Return [x, y] of the center of cell containing provided text 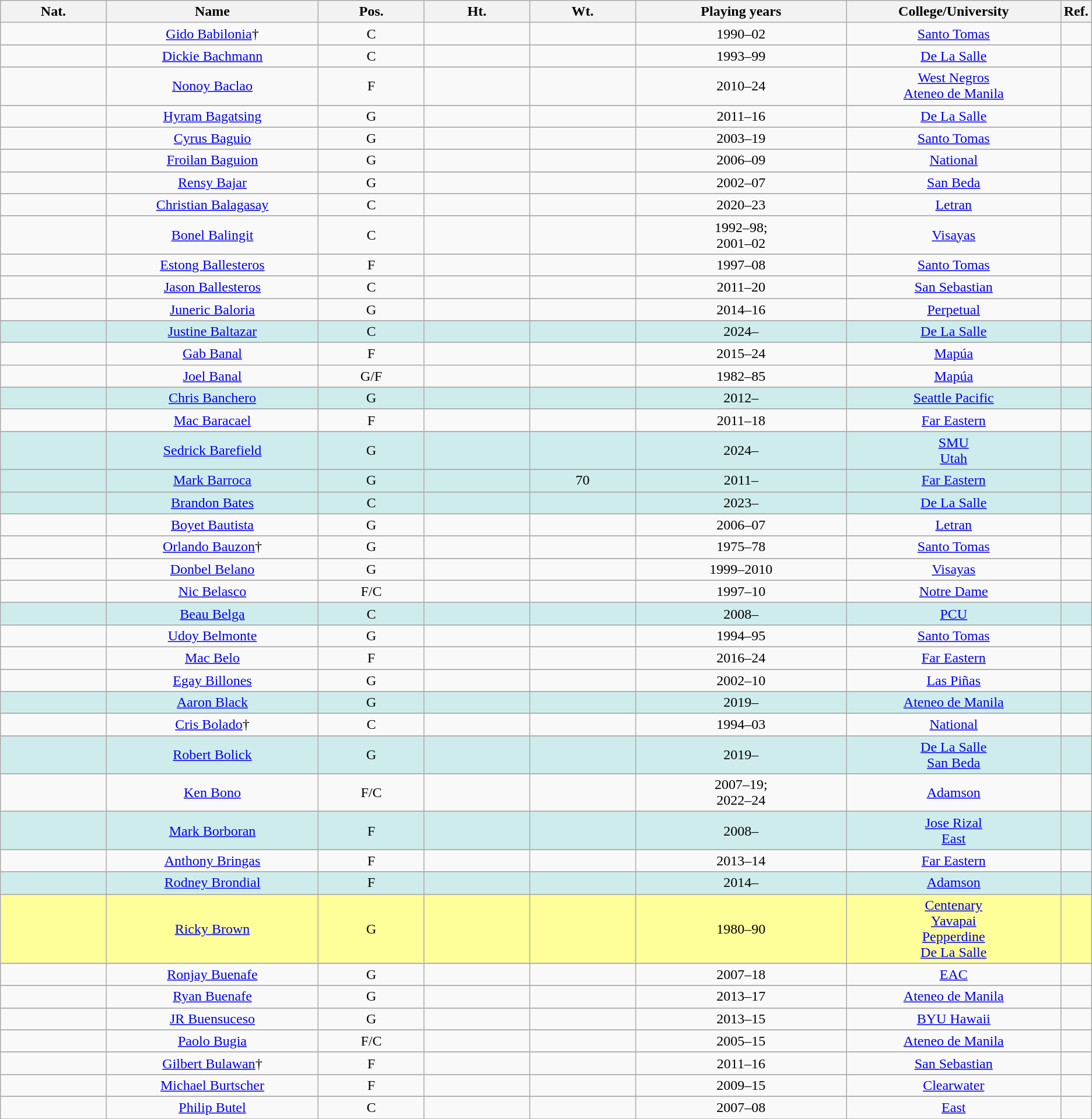
Mark Borboran [212, 830]
2023– [741, 503]
Jose RizalEast [953, 830]
Donbel Belano [212, 569]
Clearwater [953, 1085]
Mac Belo [212, 658]
SMUUtah [953, 450]
Ht. [477, 12]
2013–14 [741, 861]
Christian Balagasay [212, 205]
Estong Ballesteros [212, 265]
1999–2010 [741, 569]
Pos. [371, 12]
2002–07 [741, 183]
De La SalleSan Beda [953, 755]
PCU [953, 613]
Juneric Baloria [212, 310]
Las Piñas [953, 680]
2007–19;2022–24 [741, 793]
Nic Belasco [212, 591]
1994–03 [741, 725]
1992–98;2001–02 [741, 234]
Cris Bolado† [212, 725]
2014–16 [741, 310]
2006–09 [741, 160]
Anthony Bringas [212, 861]
Chris Banchero [212, 398]
Philip Butel [212, 1107]
College/University [953, 12]
2015–24 [741, 354]
Gilbert Bulawan† [212, 1063]
2011–20 [741, 287]
Notre Dame [953, 591]
1990–02 [741, 34]
Mark Barroca [212, 480]
1993–99 [741, 56]
West NegrosAteneo de Manila [953, 86]
Nonoy Baclao [212, 86]
East [953, 1107]
Joel Banal [212, 376]
Mac Baracael [212, 420]
Rodney Brondial [212, 883]
Egay Billones [212, 680]
2011–18 [741, 420]
2002–10 [741, 680]
Ryan Buenafe [212, 997]
1975–78 [741, 547]
2007–18 [741, 974]
70 [582, 480]
2010–24 [741, 86]
Sedrick Barefield [212, 450]
1994–95 [741, 636]
2014– [741, 883]
1980–90 [741, 928]
Seattle Pacific [953, 398]
Orlando Bauzon† [212, 547]
CentenaryYavapaiPepperdineDe La Salle [953, 928]
BYU Hawaii [953, 1019]
2013–15 [741, 1019]
2013–17 [741, 997]
2009–15 [741, 1085]
Dickie Bachmann [212, 56]
Brandon Bates [212, 503]
Udoy Belmonte [212, 636]
2007–08 [741, 1107]
2006–07 [741, 525]
1982–85 [741, 376]
Ricky Brown [212, 928]
EAC [953, 974]
2005–15 [741, 1041]
Bonel Balingit [212, 234]
Gido Babilonia† [212, 34]
2011– [741, 480]
San Beda [953, 183]
1997–10 [741, 591]
2016–24 [741, 658]
Ref. [1076, 12]
Beau Belga [212, 613]
Aaron Black [212, 703]
Hyram Bagatsing [212, 116]
G/F [371, 376]
Jason Ballesteros [212, 287]
JR Buensuceso [212, 1019]
Ken Bono [212, 793]
Cyrus Baguio [212, 138]
2020–23 [741, 205]
2003–19 [741, 138]
Nat. [54, 12]
Robert Bolick [212, 755]
Perpetual [953, 310]
Michael Burtscher [212, 1085]
Rensy Bajar [212, 183]
1997–08 [741, 265]
Froilan Baguion [212, 160]
Justine Baltazar [212, 332]
Wt. [582, 12]
Playing years [741, 12]
Name [212, 12]
2012– [741, 398]
Boyet Bautista [212, 525]
Ronjay Buenafe [212, 974]
Paolo Bugia [212, 1041]
Gab Banal [212, 354]
